Identify which cell holds the provided text, then report its [x, y] central coordinate. 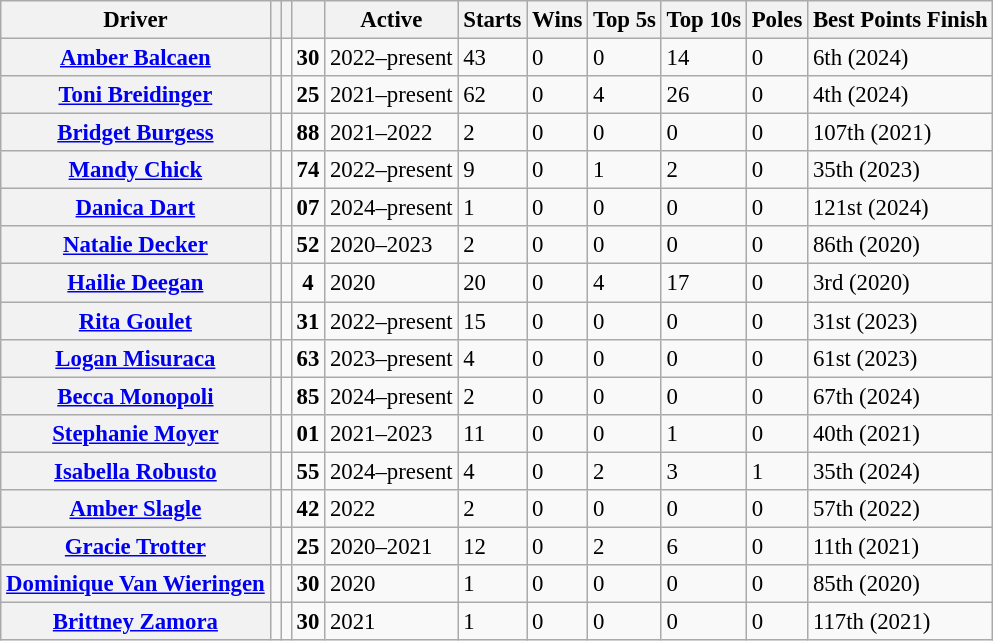
85th (2020) [900, 584]
40th (2021) [900, 433]
67th (2024) [900, 396]
Hailie Deegan [136, 283]
01 [308, 433]
2021–2022 [392, 133]
14 [704, 58]
88 [308, 133]
86th (2020) [900, 245]
31st (2023) [900, 321]
Best Points Finish [900, 20]
9 [492, 170]
2021 [392, 621]
20 [492, 283]
Active [392, 20]
2022 [392, 509]
52 [308, 245]
15 [492, 321]
Wins [558, 20]
2020–2021 [392, 546]
3rd (2020) [900, 283]
62 [492, 95]
Amber Balcaen [136, 58]
2023–present [392, 358]
2021–2023 [392, 433]
Amber Slagle [136, 509]
57th (2022) [900, 509]
74 [308, 170]
61st (2023) [900, 358]
6 [704, 546]
35th (2024) [900, 471]
Becca Monopoli [136, 396]
Starts [492, 20]
Bridget Burgess [136, 133]
31 [308, 321]
11 [492, 433]
Poles [776, 20]
17 [704, 283]
2020–2023 [392, 245]
Toni Breidinger [136, 95]
Dominique Van Wieringen [136, 584]
121st (2024) [900, 208]
43 [492, 58]
3 [704, 471]
Logan Misuraca [136, 358]
Top 10s [704, 20]
55 [308, 471]
26 [704, 95]
2021–present [392, 95]
Danica Dart [136, 208]
4th (2024) [900, 95]
Stephanie Moyer [136, 433]
Rita Goulet [136, 321]
107th (2021) [900, 133]
Driver [136, 20]
85 [308, 396]
Mandy Chick [136, 170]
Brittney Zamora [136, 621]
11th (2021) [900, 546]
6th (2024) [900, 58]
35th (2023) [900, 170]
117th (2021) [900, 621]
07 [308, 208]
63 [308, 358]
Isabella Robusto [136, 471]
Gracie Trotter [136, 546]
12 [492, 546]
Top 5s [625, 20]
Natalie Decker [136, 245]
42 [308, 509]
